Provide the [x, y] coordinate of the cell's center where the given text is located.  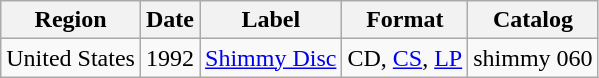
Date [170, 20]
Region [71, 20]
Shimmy Disc [271, 58]
Format [405, 20]
shimmy 060 [533, 58]
Label [271, 20]
1992 [170, 58]
CD, CS, LP [405, 58]
Catalog [533, 20]
United States [71, 58]
